Return [x, y] of the center of cell containing provided text 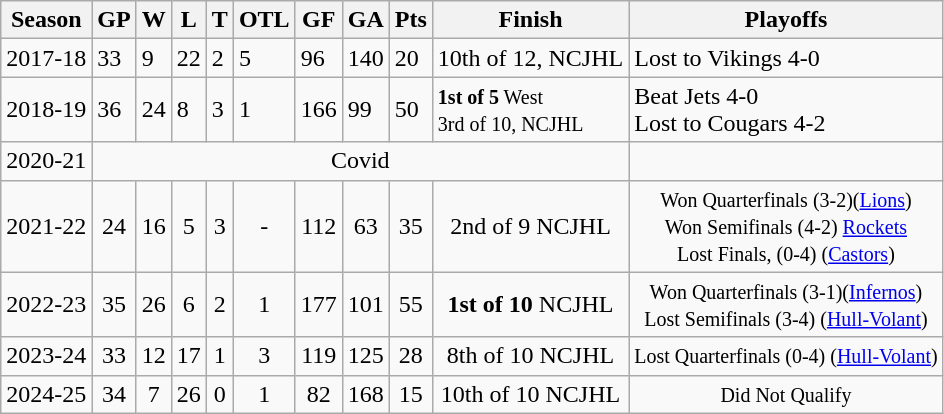
8th of 10 NCJHL [530, 356]
0 [220, 394]
Playoffs [786, 20]
55 [410, 304]
2nd of 9 NCJHL [530, 226]
99 [366, 110]
Covid [360, 161]
28 [410, 356]
101 [366, 304]
2020-21 [46, 161]
36 [114, 110]
GF [318, 20]
8 [188, 110]
112 [318, 226]
22 [188, 58]
OTL [264, 20]
Won Quarterfinals (3-2)(Lions)Won Semifinals (4-2) RocketsLost Finals, (0-4) (Castors) [786, 226]
140 [366, 58]
Won Quarterfinals (3-1)(Infernos)Lost Semifinals (3-4) (Hull-Volant) [786, 304]
63 [366, 226]
Lost Quarterfinals (0-4) (Hull-Volant) [786, 356]
12 [154, 356]
2018-19 [46, 110]
177 [318, 304]
- [264, 226]
34 [114, 394]
6 [188, 304]
2023-24 [46, 356]
T [220, 20]
Finish [530, 20]
96 [318, 58]
2021-22 [46, 226]
7 [154, 394]
10th of 12, NCJHL [530, 58]
GA [366, 20]
17 [188, 356]
168 [366, 394]
Season [46, 20]
15 [410, 394]
1st of 5 West3rd of 10, NCJHL [530, 110]
Beat Jets 4-0Lost to Cougars 4-2 [786, 110]
Lost to Vikings 4-0 [786, 58]
119 [318, 356]
GP [114, 20]
166 [318, 110]
50 [410, 110]
2022-23 [46, 304]
10th of 10 NCJHL [530, 394]
1st of 10 NCJHL [530, 304]
2024-25 [46, 394]
20 [410, 58]
82 [318, 394]
16 [154, 226]
9 [154, 58]
2017-18 [46, 58]
Did Not Qualify [786, 394]
W [154, 20]
125 [366, 356]
L [188, 20]
Pts [410, 20]
